Identify which cell holds the provided text, then report its [X, Y] central coordinate. 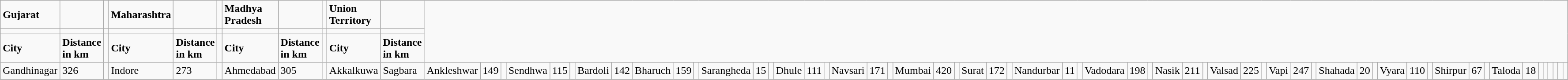
Bharuch [652, 71]
142 [622, 71]
110 [1417, 71]
Akkalkuwa [354, 71]
247 [1301, 71]
111 [814, 71]
Sarangheda [726, 71]
Valsad [1224, 71]
Gujarat [30, 15]
211 [1192, 71]
273 [195, 71]
305 [300, 71]
Maharashtra [141, 15]
Nandurbar [1037, 71]
Navsari [848, 71]
Surat [973, 71]
Nasik [1167, 71]
Mumbai [913, 71]
18 [1531, 71]
Union Territory [354, 15]
11 [1070, 71]
20 [1365, 71]
Taloda [1506, 71]
67 [1477, 71]
Vapi [1278, 71]
Ahmedabad [250, 71]
225 [1251, 71]
Dhule [789, 71]
Sagbara [403, 71]
Vadodara [1104, 71]
Indore [141, 71]
Vyara [1392, 71]
Madhya Pradesh [250, 15]
15 [761, 71]
159 [683, 71]
326 [82, 71]
171 [878, 71]
420 [944, 71]
149 [491, 71]
Shirpur [1451, 71]
Sendhwa [528, 71]
172 [997, 71]
198 [1137, 71]
Shahada [1337, 71]
Bardoli [593, 71]
Ankleshwar [452, 71]
115 [560, 71]
Gandhinagar [30, 71]
